For the text-containing cell, return its midpoint in [x, y] coordinate format. 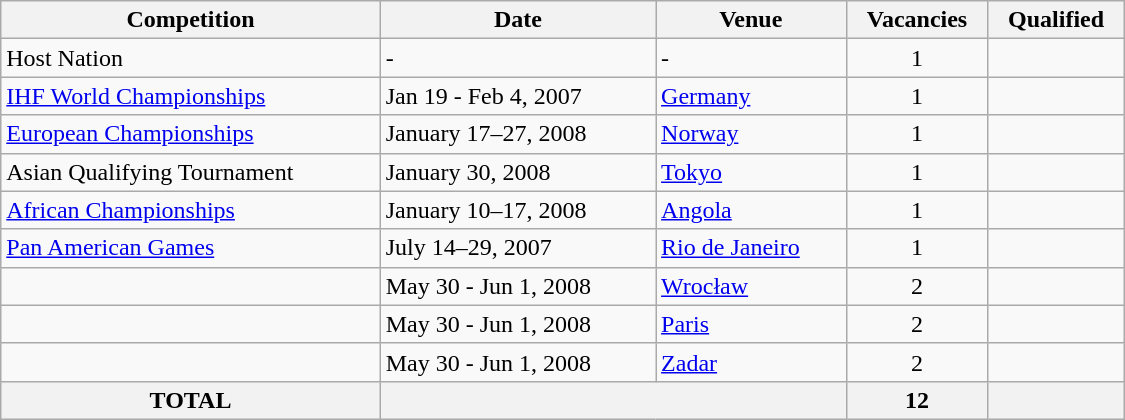
Angola [751, 210]
TOTAL [190, 400]
Date [518, 20]
Norway [751, 134]
Paris [751, 324]
Vacancies [917, 20]
Asian Qualifying Tournament [190, 172]
Rio de Janeiro [751, 248]
Germany [751, 96]
Jan 19 - Feb 4, 2007 [518, 96]
European Championships [190, 134]
Zadar [751, 362]
January 10–17, 2008 [518, 210]
January 30, 2008 [518, 172]
January 17–27, 2008 [518, 134]
Host Nation [190, 58]
African Championships [190, 210]
Tokyo [751, 172]
12 [917, 400]
Venue [751, 20]
Wrocław [751, 286]
Pan American Games [190, 248]
Competition [190, 20]
Qualified [1056, 20]
July 14–29, 2007 [518, 248]
IHF World Championships [190, 96]
